Pinpoint the cell where the given text exists, returning its [x, y] midpoint coordinate. 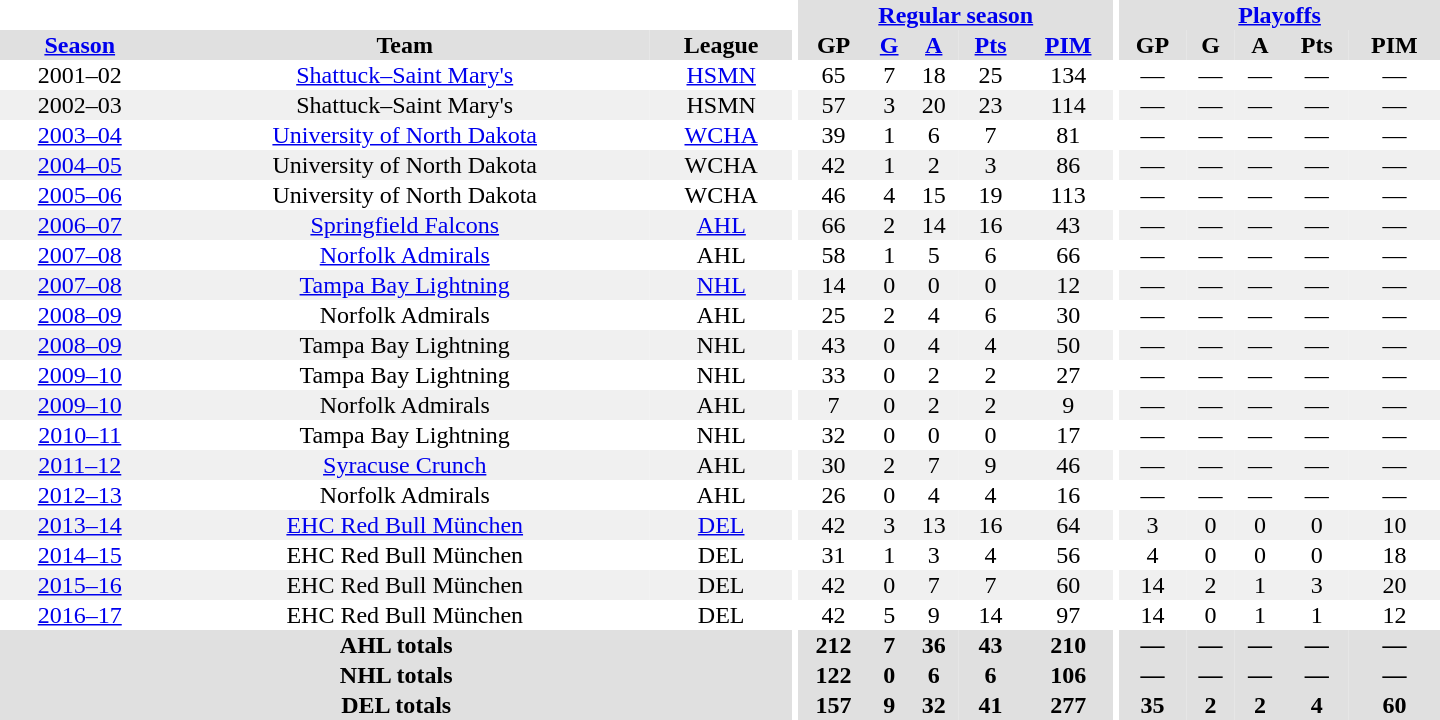
31 [834, 555]
Season [80, 45]
15 [934, 195]
26 [834, 495]
2003–04 [80, 135]
210 [1068, 645]
23 [991, 105]
DEL totals [396, 705]
2015–16 [80, 585]
157 [834, 705]
2002–03 [80, 105]
19 [991, 195]
2006–07 [80, 225]
97 [1068, 615]
2010–11 [80, 435]
106 [1068, 675]
64 [1068, 525]
AHL totals [396, 645]
36 [934, 645]
114 [1068, 105]
35 [1152, 705]
NHL totals [396, 675]
86 [1068, 165]
39 [834, 135]
Regular season [956, 15]
57 [834, 105]
Team [404, 45]
113 [1068, 195]
2013–14 [80, 525]
2016–17 [80, 615]
2014–15 [80, 555]
10 [1394, 525]
2001–02 [80, 75]
Springfield Falcons [404, 225]
134 [1068, 75]
Syracuse Crunch [404, 465]
2011–12 [80, 465]
81 [1068, 135]
2004–05 [80, 165]
212 [834, 645]
13 [934, 525]
65 [834, 75]
Playoffs [1280, 15]
2012–13 [80, 495]
27 [1068, 375]
58 [834, 255]
50 [1068, 345]
56 [1068, 555]
41 [991, 705]
17 [1068, 435]
2005–06 [80, 195]
122 [834, 675]
League [721, 45]
33 [834, 375]
277 [1068, 705]
